Scan for the cell matching the given text and deliver its (x, y) coordinate at center. 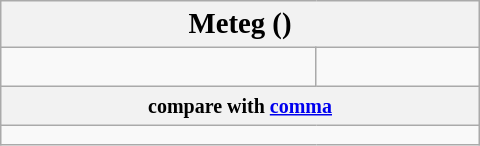
compare with comma (240, 106)
Meteg () (240, 24)
